Scan for the cell matching the given text and deliver its (X, Y) coordinate at center. 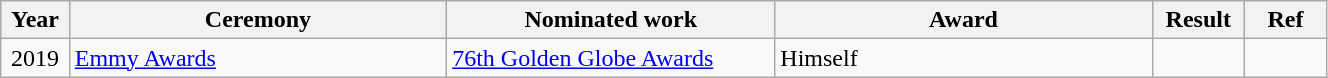
Year (36, 20)
Nominated work (611, 20)
76th Golden Globe Awards (611, 58)
Result (1198, 20)
Award (964, 20)
Ref (1285, 20)
2019 (36, 58)
Himself (964, 58)
Emmy Awards (258, 58)
Ceremony (258, 20)
